Pinpoint the cell where the given text exists, returning its (X, Y) midpoint coordinate. 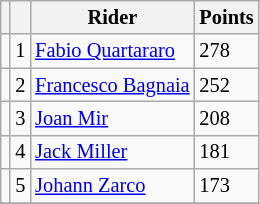
Jack Miller (112, 152)
Rider (112, 17)
208 (226, 118)
3 (20, 118)
173 (226, 186)
Fabio Quartararo (112, 51)
1 (20, 51)
Johann Zarco (112, 186)
252 (226, 85)
Points (226, 17)
4 (20, 152)
Francesco Bagnaia (112, 85)
Joan Mir (112, 118)
181 (226, 152)
278 (226, 51)
2 (20, 85)
5 (20, 186)
